Pinpoint the cell where the given text exists, returning its (x, y) midpoint coordinate. 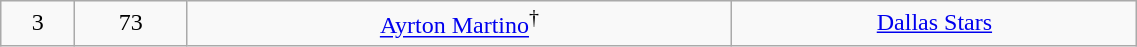
Ayrton Martino† (460, 24)
Dallas Stars (934, 24)
73 (131, 24)
3 (38, 24)
